Search for the cell housing the specified text and yield its [x, y] center coordinate. 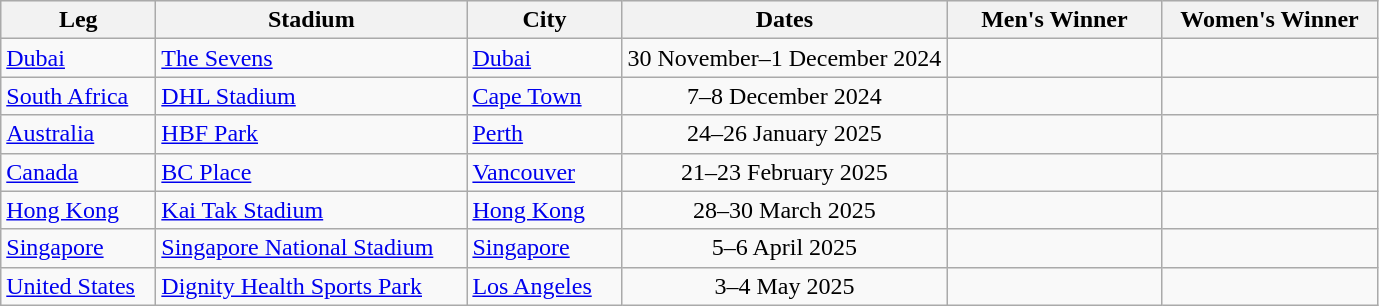
Leg [78, 20]
Perth [544, 134]
5–6 April 2025 [784, 248]
South Africa [78, 96]
Australia [78, 134]
7–8 December 2024 [784, 96]
United States [78, 286]
Kai Tak Stadium [312, 210]
Cape Town [544, 96]
Dates [784, 20]
Vancouver [544, 172]
Men's Winner [1054, 20]
21–23 February 2025 [784, 172]
Los Angeles [544, 286]
30 November–1 December 2024 [784, 58]
Dignity Health Sports Park [312, 286]
28–30 March 2025 [784, 210]
Women's Winner [1270, 20]
Stadium [312, 20]
3–4 May 2025 [784, 286]
Singapore National Stadium [312, 248]
City [544, 20]
HBF Park [312, 134]
The Sevens [312, 58]
DHL Stadium [312, 96]
Canada [78, 172]
24–26 January 2025 [784, 134]
BC Place [312, 172]
